Find where the given text appears and provide that cell's center as [X, Y] coordinate. 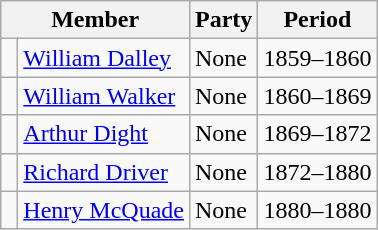
1859–1860 [318, 58]
Member [96, 20]
1880–1880 [318, 210]
William Dalley [104, 58]
1860–1869 [318, 96]
Richard Driver [104, 172]
Henry McQuade [104, 210]
Period [318, 20]
1872–1880 [318, 172]
Arthur Dight [104, 134]
Party [223, 20]
William Walker [104, 96]
1869–1872 [318, 134]
